Return the [x, y] coordinate for the center point of the cell that contains the specified text.  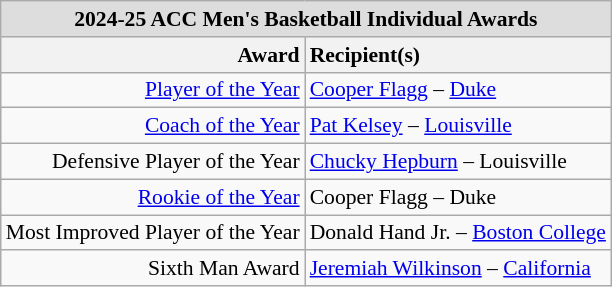
Donald Hand Jr. – Boston College [458, 233]
Sixth Man Award [153, 269]
Recipient(s) [458, 55]
Most Improved Player of the Year [153, 233]
Player of the Year [153, 90]
Jeremiah Wilkinson – California [458, 269]
Coach of the Year [153, 126]
Chucky Hepburn – Louisville [458, 162]
Award [153, 55]
Rookie of the Year [153, 197]
Defensive Player of the Year [153, 162]
2024-25 ACC Men's Basketball Individual Awards [306, 19]
Pat Kelsey – Louisville [458, 126]
